From the cell containing the given text, extract its center point as [x, y] coordinate. 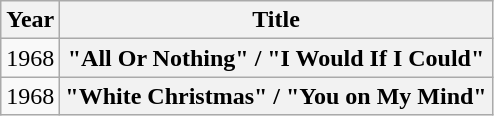
"White Christmas" / "You on My Mind" [276, 96]
Title [276, 20]
"All Or Nothing" / "I Would If I Could" [276, 58]
Year [30, 20]
